Locate the cell with the specified text and output its [X, Y] center coordinate. 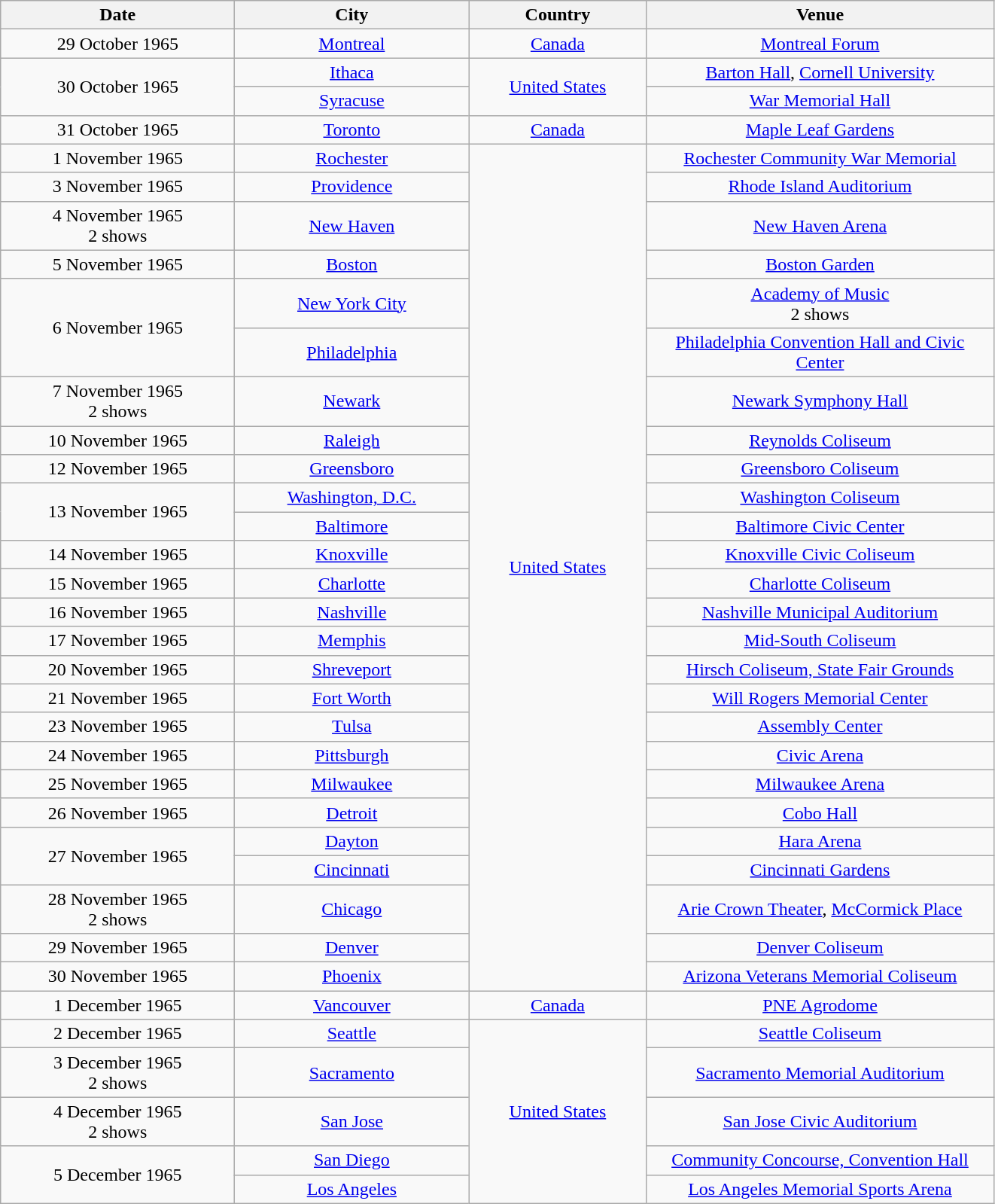
San Diego [352, 1160]
Greensboro Coliseum [820, 469]
6 November 1965 [117, 328]
Hara Arena [820, 841]
New Haven Arena [820, 226]
5 November 1965 [117, 264]
15 November 1965 [117, 584]
Date [117, 15]
Cobo Hall [820, 812]
Memphis [352, 641]
Boston Garden [820, 264]
Rochester [352, 158]
Vancouver [352, 1005]
Country [558, 15]
Seattle Coliseum [820, 1034]
Nashville [352, 612]
27 November 1965 [117, 855]
New Haven [352, 226]
Civic Arena [820, 755]
Montreal Forum [820, 44]
Charlotte Coliseum [820, 584]
San Jose Civic Auditorium [820, 1122]
16 November 1965 [117, 612]
Knoxville Civic Coliseum [820, 555]
4 December 19652 shows [117, 1122]
Toronto [352, 130]
Greensboro [352, 469]
28 November 19652 shows [117, 908]
Montreal [352, 44]
Raleigh [352, 440]
Shreveport [352, 669]
29 November 1965 [117, 948]
31 October 1965 [117, 130]
Reynolds Coliseum [820, 440]
5 December 1965 [117, 1175]
25 November 1965 [117, 784]
23 November 1965 [117, 727]
Chicago [352, 908]
Syracuse [352, 101]
30 November 1965 [117, 977]
Barton Hall, Cornell University [820, 72]
Academy of Music2 shows [820, 303]
New York City [352, 303]
10 November 1965 [117, 440]
24 November 1965 [117, 755]
Charlotte [352, 584]
City [352, 15]
20 November 1965 [117, 669]
Tulsa [352, 727]
Will Rogers Memorial Center [820, 698]
Philadelphia Convention Hall and Civic Center [820, 352]
Arie Crown Theater, McCormick Place [820, 908]
Fort Worth [352, 698]
Community Concourse, Convention Hall [820, 1160]
14 November 1965 [117, 555]
Providence [352, 187]
7 November 19652 shows [117, 401]
Denver Coliseum [820, 948]
Seattle [352, 1034]
Phoenix [352, 977]
Sacramento Memorial Auditorium [820, 1072]
Mid-South Coliseum [820, 641]
29 October 1965 [117, 44]
3 November 1965 [117, 187]
Sacramento [352, 1072]
12 November 1965 [117, 469]
Ithaca [352, 72]
4 November 19652 shows [117, 226]
2 December 1965 [117, 1034]
Rhode Island Auditorium [820, 187]
Dayton [352, 841]
17 November 1965 [117, 641]
Hirsch Coliseum, State Fair Grounds [820, 669]
Rochester Community War Memorial [820, 158]
Knoxville [352, 555]
Cincinnati [352, 870]
3 December 19652 shows [117, 1072]
Newark Symphony Hall [820, 401]
Nashville Municipal Auditorium [820, 612]
Maple Leaf Gardens [820, 130]
Baltimore Civic Center [820, 526]
War Memorial Hall [820, 101]
Newark [352, 401]
Los Angeles Memorial Sports Arena [820, 1189]
Milwaukee [352, 784]
1 November 1965 [117, 158]
PNE Agrodome [820, 1005]
Pittsburgh [352, 755]
26 November 1965 [117, 812]
Milwaukee Arena [820, 784]
21 November 1965 [117, 698]
Los Angeles [352, 1189]
13 November 1965 [117, 512]
1 December 1965 [117, 1005]
Detroit [352, 812]
Baltimore [352, 526]
Arizona Veterans Memorial Coliseum [820, 977]
30 October 1965 [117, 87]
Denver [352, 948]
Venue [820, 15]
Washington Coliseum [820, 498]
Assembly Center [820, 727]
San Jose [352, 1122]
Cincinnati Gardens [820, 870]
Philadelphia [352, 352]
Washington, D.C. [352, 498]
Boston [352, 264]
